From the cell containing the given text, extract its center point as [X, Y] coordinate. 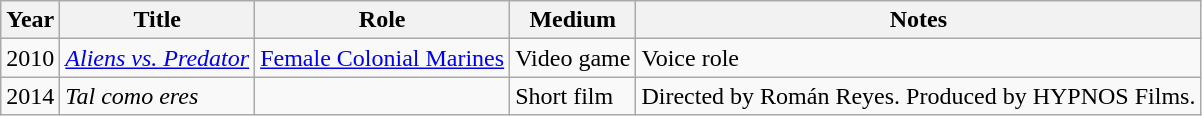
Aliens vs. Predator [158, 58]
Title [158, 20]
Role [382, 20]
Video game [573, 58]
Tal como eres [158, 96]
Medium [573, 20]
Female Colonial Marines [382, 58]
2014 [30, 96]
Directed by Román Reyes. Produced by HYPNOS Films. [918, 96]
2010 [30, 58]
Year [30, 20]
Short film [573, 96]
Voice role [918, 58]
Notes [918, 20]
